From the cell containing the given text, extract its center point as [x, y] coordinate. 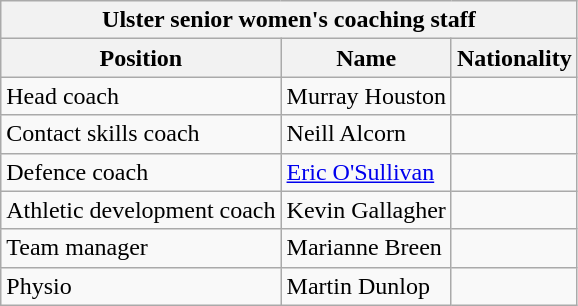
Neill Alcorn [366, 134]
Contact skills coach [141, 134]
Name [366, 58]
Murray Houston [366, 96]
Position [141, 58]
Defence coach [141, 172]
Eric O'Sullivan [366, 172]
Head coach [141, 96]
Athletic development coach [141, 210]
Nationality [514, 58]
Kevin Gallagher [366, 210]
Team manager [141, 248]
Marianne Breen [366, 248]
Ulster senior women's coaching staff [289, 20]
Physio [141, 286]
Martin Dunlop [366, 286]
